Determine the (X, Y) coordinate at the center of the cell enclosing the given text.  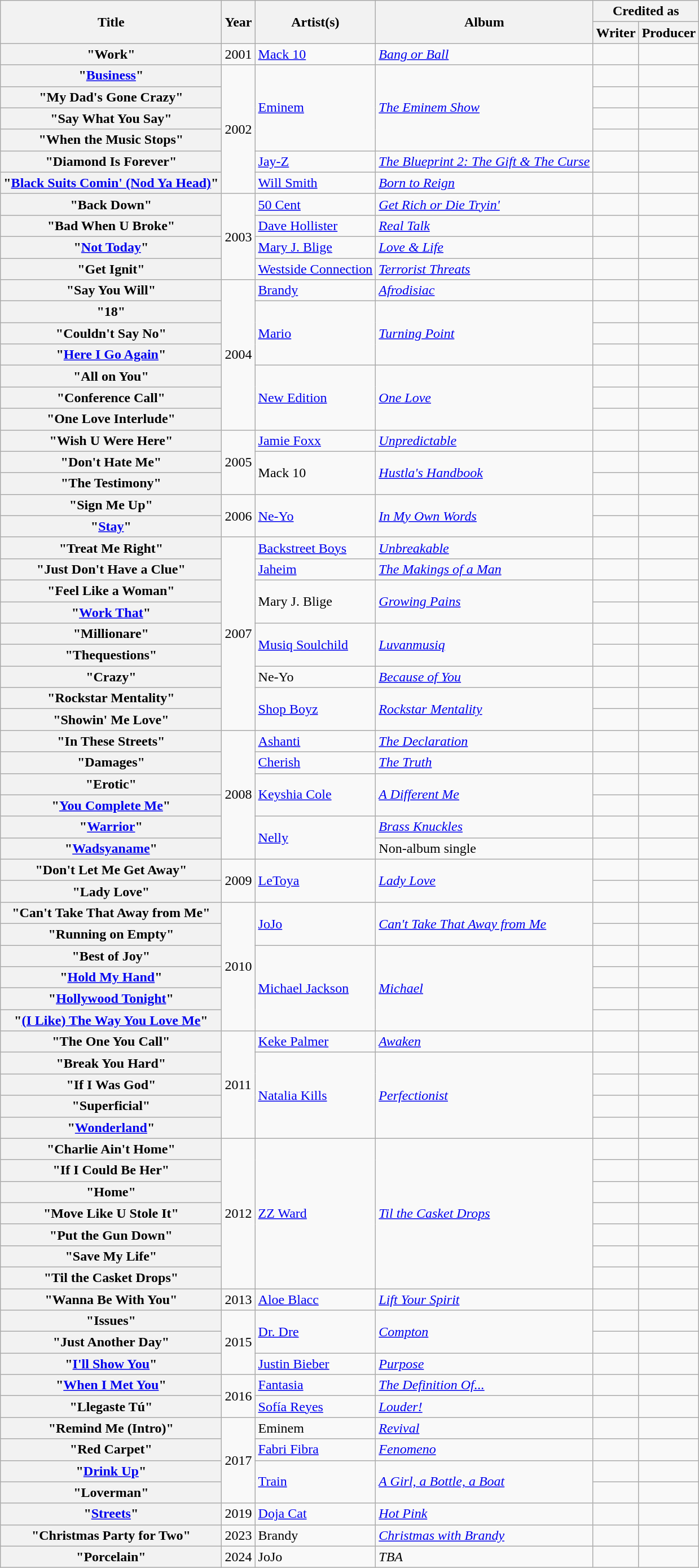
2011 (238, 1085)
"Rockstar Mentality" (111, 698)
The Declaration (484, 741)
Unpredictable (484, 441)
"Wanna Be With You" (111, 1299)
"Can't Take That Away from Me" (111, 913)
Bang or Ball (484, 54)
Credited as (646, 11)
Cherish (315, 763)
"18" (111, 312)
Mario (315, 333)
"Break You Hard" (111, 1063)
Keke Palmer (315, 1042)
"Don't Hate Me" (111, 462)
Perfectionist (484, 1095)
Michael (484, 988)
"Black Suits Comin' (Nod Ya Head)" (111, 183)
"I'll Show You" (111, 1364)
"Conference Call" (111, 398)
Will Smith (315, 183)
"One Love Interlude" (111, 419)
"Move Like U Stole It" (111, 1213)
"Streets" (111, 1514)
Can't Take That Away from Me (484, 923)
"Red Carpet" (111, 1450)
2019 (238, 1514)
Because of You (484, 677)
2002 (238, 129)
Aloe Blacc (315, 1299)
2001 (238, 54)
2017 (238, 1460)
2007 (238, 634)
In My Own Words (484, 516)
Year (238, 22)
"Best of Joy" (111, 956)
"Hold My Hand" (111, 977)
"Bad When U Broke" (111, 226)
"Issues" (111, 1321)
"Christmas Party for Two" (111, 1535)
Luvanmusiq (484, 645)
"Erotic" (111, 784)
Fenomeno (484, 1450)
Til the Casket Drops (484, 1213)
ZZ Ward (315, 1213)
"Business" (111, 76)
"Charlie Ain't Home" (111, 1149)
"Say You Will" (111, 290)
"Save My Life" (111, 1256)
"Just Another Day" (111, 1342)
"Put the Gun Down" (111, 1235)
Musiq Soulchild (315, 645)
LeToya (315, 880)
Turning Point (484, 333)
2016 (238, 1396)
The Eminem Show (484, 108)
"You Complete Me" (111, 805)
Natalia Kills (315, 1095)
Compton (484, 1332)
"(I Like) The Way You Love Me" (111, 1020)
2012 (238, 1213)
"Llegaste Tú" (111, 1407)
"Stay" (111, 526)
"Here I Go Again" (111, 355)
"Say What You Say" (111, 118)
Writer (616, 33)
One Love (484, 398)
"When the Music Stops" (111, 140)
Backstreet Boys (315, 548)
Hot Pink (484, 1514)
"Home" (111, 1192)
"Wadsyaname" (111, 848)
Michael Jackson (315, 988)
"Drink Up" (111, 1471)
New Edition (315, 398)
2006 (238, 516)
Keyshia Cole (315, 795)
"The Testimony" (111, 483)
"Back Down" (111, 204)
The Makings of a Man (484, 569)
"Work" (111, 54)
Jaheim (315, 569)
Terrorist Threats (484, 269)
"Couldn't Say No" (111, 333)
"My Dad's Gone Crazy" (111, 97)
Producer (669, 33)
2024 (238, 1557)
"Til the Casket Drops" (111, 1278)
Lift Your Spirit (484, 1299)
"Warrior" (111, 827)
Fabri Fibra (315, 1450)
"In These Streets" (111, 741)
"Not Today" (111, 247)
Non-album single (484, 848)
Rockstar Mentality (484, 709)
Train (315, 1482)
2008 (238, 795)
Fantasia (315, 1385)
Lady Love (484, 880)
"Porcelain" (111, 1557)
"When I Met You" (111, 1385)
Jamie Foxx (315, 441)
Sofía Reyes (315, 1407)
The Definition Of... (484, 1385)
Justin Bieber (315, 1364)
Awaken (484, 1042)
Growing Pains (484, 601)
"Treat Me Right" (111, 548)
2004 (238, 355)
Dr. Dre (315, 1332)
"Wish U Were Here" (111, 441)
Revival (484, 1428)
"Running on Empty" (111, 934)
"Remind Me (Intro)" (111, 1428)
Nelly (315, 838)
"Crazy" (111, 677)
Love & Life (484, 247)
"Thequestions" (111, 655)
"Millionare" (111, 634)
2003 (238, 236)
Ashanti (315, 741)
"Get Ignit" (111, 269)
A Girl, a Bottle, a Boat (484, 1482)
Born to Reign (484, 183)
Get Rich or Die Tryin' (484, 204)
"Showin' Me Love" (111, 720)
"Just Don't Have a Clue" (111, 569)
"Damages" (111, 763)
Dave Hollister (315, 226)
"Wonderland" (111, 1127)
2015 (238, 1342)
Unbreakable (484, 548)
2009 (238, 880)
Album (484, 22)
Artist(s) (315, 22)
"Feel Like a Woman" (111, 591)
2013 (238, 1299)
"Work That" (111, 612)
2023 (238, 1535)
2010 (238, 966)
"Superficial" (111, 1106)
"If I Could Be Her" (111, 1170)
Louder! (484, 1407)
"If I Was God" (111, 1085)
Real Talk (484, 226)
"Lady Love" (111, 891)
2005 (238, 462)
The Blueprint 2: The Gift & The Curse (484, 161)
"Diamond Is Forever" (111, 161)
Doja Cat (315, 1514)
"All on You" (111, 376)
TBA (484, 1557)
"Sign Me Up" (111, 505)
"The One You Call" (111, 1042)
50 Cent (315, 204)
Hustla's Handbook (484, 473)
Afrodisiac (484, 290)
Westside Connection (315, 269)
Shop Boyz (315, 709)
Christmas with Brandy (484, 1535)
The Truth (484, 763)
"Hollywood Tonight" (111, 999)
Jay-Z (315, 161)
"Loverman" (111, 1492)
Title (111, 22)
A Different Me (484, 795)
"Don't Let Me Get Away" (111, 870)
Brass Knuckles (484, 827)
Purpose (484, 1364)
